Pinpoint the cell where the given text exists, returning its [x, y] midpoint coordinate. 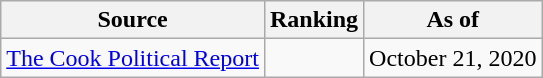
Source [133, 20]
The Cook Political Report [133, 58]
October 21, 2020 [453, 58]
As of [453, 20]
Ranking [314, 20]
